Determine the (x, y) coordinate at the center of the cell enclosing the given text.  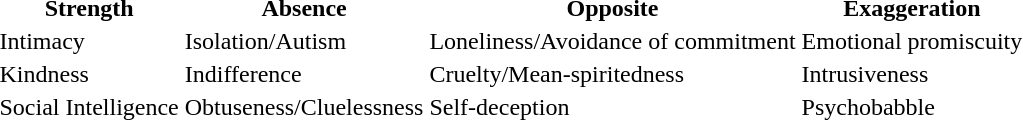
Cruelty/Mean-spiritedness (612, 74)
Loneliness/Avoidance of commitment (612, 41)
Indifference (304, 74)
Isolation/Autism (304, 41)
